Pinpoint the cell where the given text exists, returning its (X, Y) midpoint coordinate. 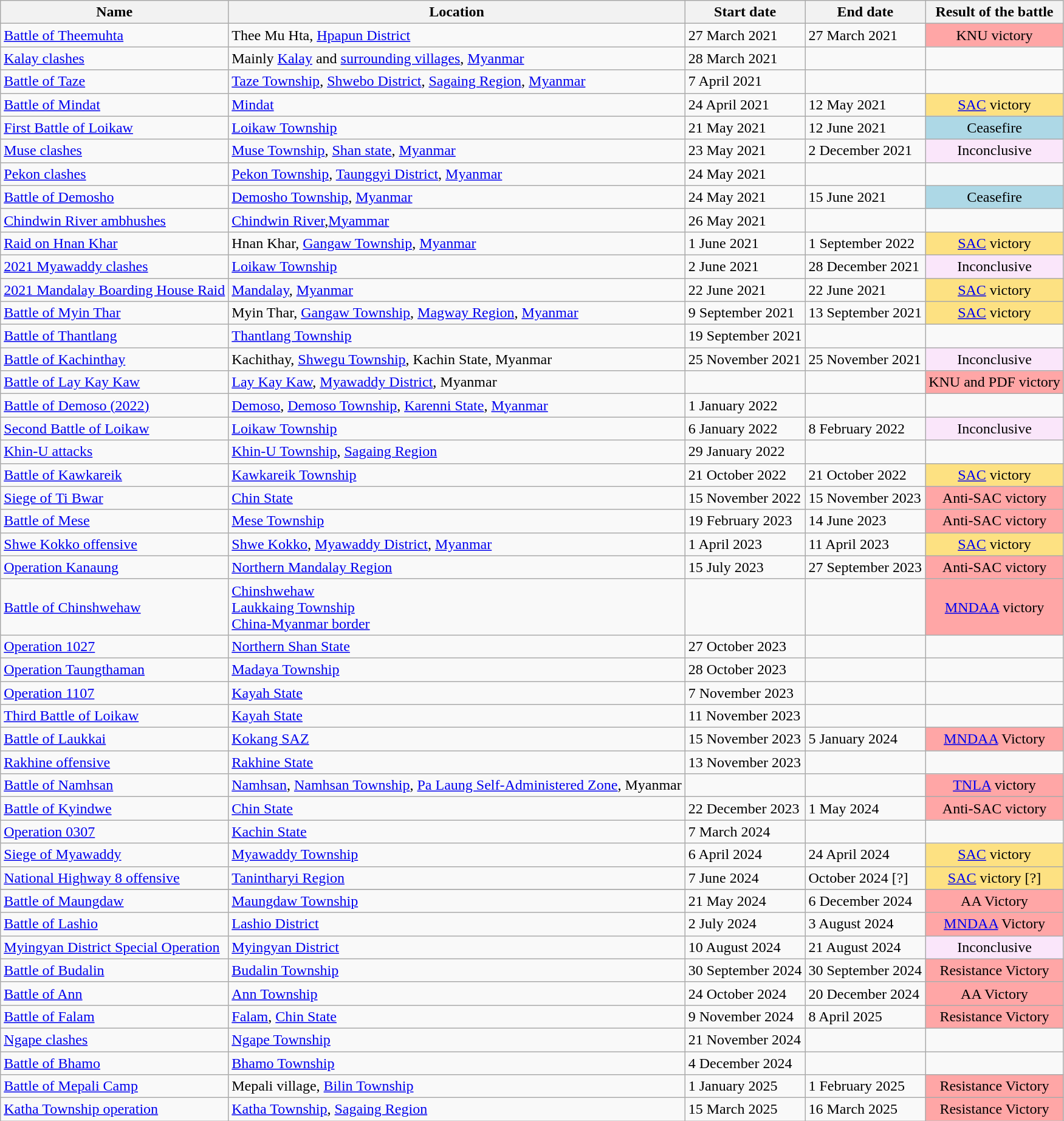
Demosho Township, Myanmar (457, 197)
24 October 2024 (745, 993)
Demoso, Demoso Township, Karenni State, Myanmar (457, 405)
National Highway 8 offensive (114, 878)
7 June 2024 (745, 878)
Budalin Township (457, 970)
Battle of Kyindwe (114, 809)
Kawkareik Township (457, 475)
Battle of Mepali Camp (114, 1086)
5 January 2024 (865, 739)
6 January 2022 (745, 429)
23 May 2021 (745, 151)
Katha Township, Sagaing Region (457, 1109)
Battle of Maungdaw (114, 901)
29 January 2022 (745, 452)
Thee Mu Hta, Hpapun District (457, 35)
Bhamo Township (457, 1063)
Chindwin River,Myammar (457, 220)
2 June 2021 (745, 266)
Battle of Mese (114, 521)
Myingyan District Special Operation (114, 947)
Kalay clashes (114, 58)
Kokang SAZ (457, 739)
Battle of Bhamo (114, 1063)
Battle of Lay Kay Kaw (114, 382)
Mese Township (457, 521)
22 December 2023 (745, 809)
Battle of Myin Thar (114, 313)
7 March 2024 (745, 832)
October 2024 [?] (865, 878)
10 August 2024 (745, 947)
Battle of Demoso (2022) (114, 405)
MNDAA victory (995, 607)
Operation Kanaung (114, 567)
Battle of Laukkai (114, 739)
Operation 1107 (114, 692)
7 April 2021 (745, 81)
Ngape clashes (114, 1040)
End date (865, 12)
21 August 2024 (865, 947)
7 November 2023 (745, 692)
Battle of Budalin (114, 970)
Battle of Taze (114, 81)
12 May 2021 (865, 105)
Thantlang Township (457, 336)
Falam, Chin State (457, 1016)
6 April 2024 (745, 855)
Rakhine offensive (114, 762)
Operation Taungthaman (114, 669)
2021 Mandalay Boarding House Raid (114, 290)
16 March 2025 (865, 1109)
Name (114, 12)
12 June 2021 (865, 128)
Muse clashes (114, 151)
Battle of Mindat (114, 105)
19 February 2023 (745, 521)
Mindat (457, 105)
1 January 2022 (745, 405)
21 May 2021 (745, 128)
21 May 2024 (745, 901)
20 December 2024 (865, 993)
Myin Thar, Gangaw Township, Magway Region, Myanmar (457, 313)
Rakhine State (457, 762)
Battle of Falam (114, 1016)
6 December 2024 (865, 901)
24 April 2021 (745, 105)
Battle of Chinshwehaw (114, 607)
2 December 2021 (865, 151)
Pekon Township, Taunggyi District, Myanmar (457, 174)
First Battle of Loikaw (114, 128)
Siege of Ti Bwar (114, 498)
Ann Township (457, 993)
19 September 2021 (745, 336)
11 April 2023 (865, 544)
27 October 2023 (745, 646)
Northern Mandalay Region (457, 567)
Northern Shan State (457, 646)
Katha Township operation (114, 1109)
Battle of Lashio (114, 924)
4 December 2024 (745, 1063)
1 June 2021 (745, 243)
Kachin State (457, 832)
1 September 2022 (865, 243)
KNU and PDF victory (995, 382)
Third Battle of Loikaw (114, 716)
Operation 1027 (114, 646)
1 April 2023 (745, 544)
Mandalay, Myanmar (457, 290)
Start date (745, 12)
26 May 2021 (745, 220)
Muse Township, Shan state, Myanmar (457, 151)
Kachithay, Shwegu Township, Kachin State, Myanmar (457, 359)
Lay Kay Kaw, Myawaddy District, Myanmar (457, 382)
Battle of Kawkareik (114, 475)
Operation 0307 (114, 832)
13 September 2021 (865, 313)
2 July 2024 (745, 924)
Chindwin River ambhushes (114, 220)
Pekon clashes (114, 174)
ChinshwehawLaukkaing TownshipChina-Myanmar border (457, 607)
Lashio District (457, 924)
28 December 2021 (865, 266)
15 November 2022 (745, 498)
TNLA victory (995, 785)
Tanintharyi Region (457, 878)
Battle of Demosho (114, 197)
Khin-U attacks (114, 452)
8 February 2022 (865, 429)
9 September 2021 (745, 313)
28 March 2021 (745, 58)
3 August 2024 (865, 924)
1 May 2024 (865, 809)
15 June 2021 (865, 197)
Shwe Kokko, Myawaddy District, Myanmar (457, 544)
KNU victory (995, 35)
11 November 2023 (745, 716)
15 July 2023 (745, 567)
Siege of Myawaddy (114, 855)
Battle of Ann (114, 993)
28 October 2023 (745, 669)
Location (457, 12)
27 September 2023 (865, 567)
24 April 2024 (865, 855)
Maungdaw Township (457, 901)
1 January 2025 (745, 1086)
1 February 2025 (865, 1086)
Battle of Namhsan (114, 785)
Second Battle of Loikaw (114, 429)
21 November 2024 (745, 1040)
Myingyan District (457, 947)
SAC victory [?] (995, 878)
2021 Myawaddy clashes (114, 266)
Shwe Kokko offensive (114, 544)
Mainly Kalay and surrounding villages, Myanmar (457, 58)
13 November 2023 (745, 762)
Taze Township, Shwebo District, Sagaing Region, Myanmar (457, 81)
15 March 2025 (745, 1109)
8 April 2025 (865, 1016)
Ngape Township (457, 1040)
Battle of Kachinthay (114, 359)
14 June 2023 (865, 521)
Battle of Theemuhta (114, 35)
Mepali village, Bilin Township (457, 1086)
Raid on Hnan Khar (114, 243)
Madaya Township (457, 669)
9 November 2024 (745, 1016)
Khin-U Township, Sagaing Region (457, 452)
Myawaddy Township (457, 855)
Namhsan, Namhsan Township, Pa Laung Self-Administered Zone, Myanmar (457, 785)
Hnan Khar, Gangaw Township, Myanmar (457, 243)
Result of the battle (995, 12)
Battle of Thantlang (114, 336)
